Return [X, Y] of the center of cell containing provided text 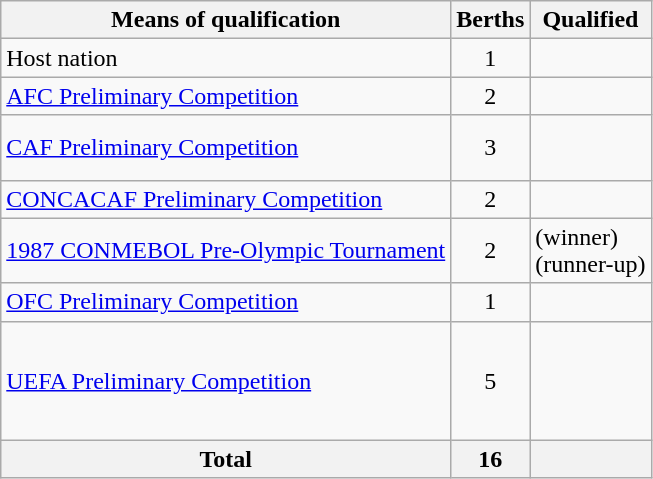
Berths [490, 20]
Qualified [590, 20]
5 [490, 380]
Total [226, 459]
1987 CONMEBOL Pre-Olympic Tournament [226, 250]
Means of qualification [226, 20]
Host nation [226, 58]
16 [490, 459]
3 [490, 148]
OFC Preliminary Competition [226, 302]
UEFA Preliminary Competition [226, 380]
CAF Preliminary Competition [226, 148]
(winner) (runner-up) [590, 250]
CONCACAF Preliminary Competition [226, 199]
AFC Preliminary Competition [226, 96]
